Determine the [x, y] coordinate at the center of the cell enclosing the given text.  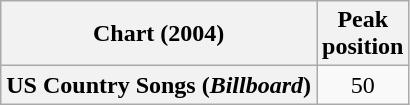
Peakposition [363, 34]
50 [363, 85]
US Country Songs (Billboard) [159, 85]
Chart (2004) [159, 34]
